Detect which cell encompasses the target text, then output its (x, y) center coordinate. 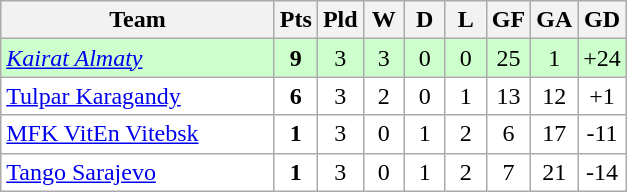
W (384, 20)
Pts (296, 20)
MFK VitEn Vitebsk (138, 134)
Kairat Almaty (138, 58)
12 (554, 96)
L (466, 20)
GD (602, 20)
Tulpar Karagandy (138, 96)
7 (508, 172)
21 (554, 172)
Pld (340, 20)
D (424, 20)
+24 (602, 58)
Team (138, 20)
GA (554, 20)
13 (508, 96)
9 (296, 58)
GF (508, 20)
Tango Sarajevo (138, 172)
-14 (602, 172)
+1 (602, 96)
-11 (602, 134)
17 (554, 134)
25 (508, 58)
